Detect which cell encompasses the target text, then output its [x, y] center coordinate. 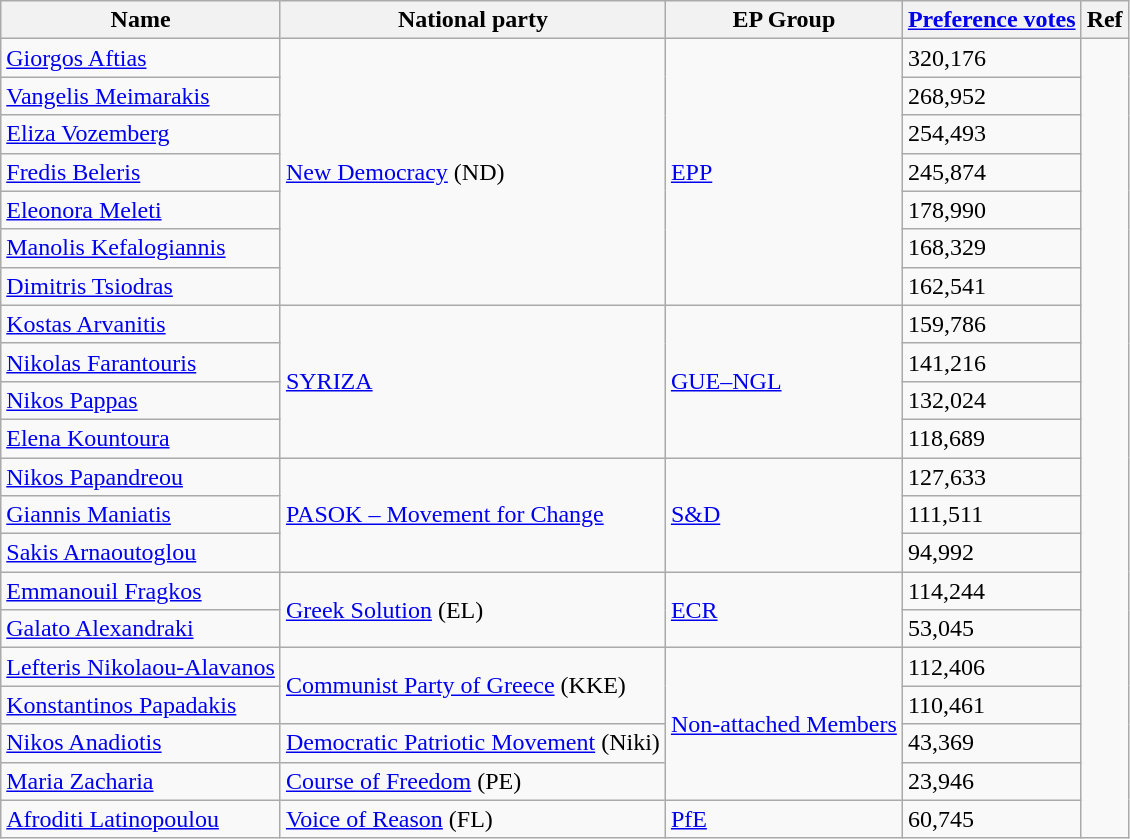
23,946 [992, 781]
111,511 [992, 515]
Name [141, 20]
SYRIZA [472, 381]
Nikos Papandreou [141, 477]
ECR [784, 610]
EPP [784, 172]
168,329 [992, 248]
Elena Kountoura [141, 438]
178,990 [992, 210]
Galato Alexandraki [141, 629]
Eliza Vozemberg [141, 134]
Emmanouil Fragkos [141, 591]
Konstantinos Papadakis [141, 705]
Democratic Patriotic Movement (Niki) [472, 743]
268,952 [992, 96]
141,216 [992, 362]
60,745 [992, 819]
Giorgos Aftias [141, 58]
Vangelis Meimarakis [141, 96]
Voice of Reason (FL) [472, 819]
Fredis Beleris [141, 172]
Greek Solution (EL) [472, 610]
New Democracy (ND) [472, 172]
Ref [1104, 20]
S&D [784, 515]
132,024 [992, 400]
Manolis Kefalogiannis [141, 248]
Nikos Pappas [141, 400]
Kostas Arvanitis [141, 324]
Dimitris Tsiodras [141, 286]
Giannis Maniatis [141, 515]
127,633 [992, 477]
EP Group [784, 20]
110,461 [992, 705]
53,045 [992, 629]
159,786 [992, 324]
GUE–NGL [784, 381]
Lefteris Nikolaou-Alavanos [141, 667]
Sakis Arnaoutoglou [141, 553]
Eleonora Meleti [141, 210]
162,541 [992, 286]
Preference votes [992, 20]
Nikos Anadiotis [141, 743]
Maria Zacharia [141, 781]
114,244 [992, 591]
Afroditi Latinopoulou [141, 819]
118,689 [992, 438]
Nikolas Farantouris [141, 362]
112,406 [992, 667]
254,493 [992, 134]
43,369 [992, 743]
Communist Party of Greece (KKE) [472, 686]
245,874 [992, 172]
PASOK – Movement for Change [472, 515]
PfE [784, 819]
320,176 [992, 58]
94,992 [992, 553]
Non-attached Members [784, 724]
National party [472, 20]
Course of Freedom (PE) [472, 781]
